For the text-containing cell, return its midpoint in [X, Y] coordinate format. 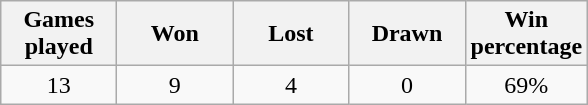
9 [175, 85]
69% [526, 85]
Drawn [407, 34]
Lost [291, 34]
13 [59, 85]
4 [291, 85]
Games played [59, 34]
0 [407, 85]
Win percentage [526, 34]
Won [175, 34]
